Find where the given text appears and provide that cell's center as (x, y) coordinate. 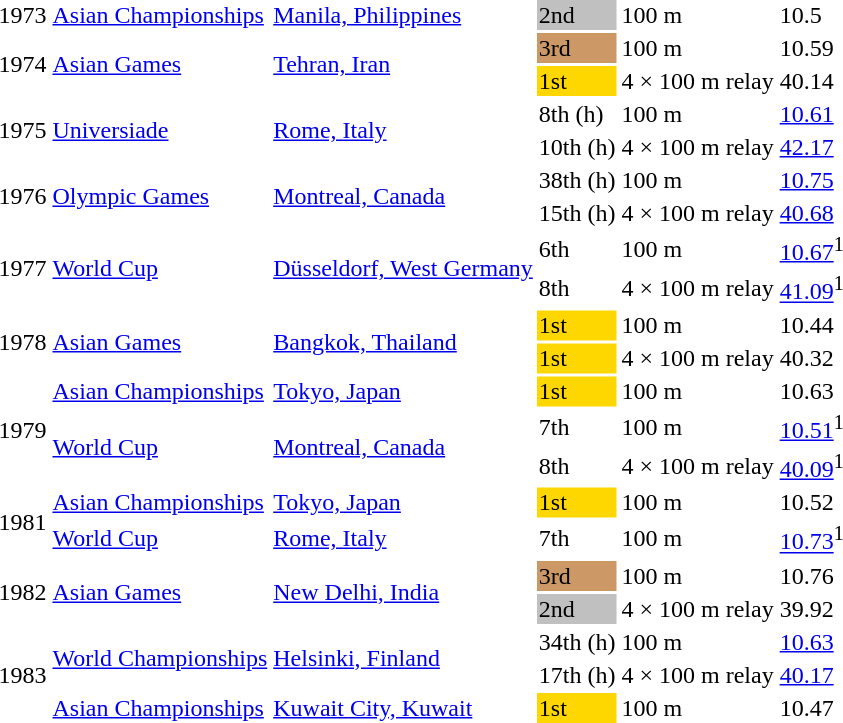
Olympic Games (160, 196)
World Championships (160, 658)
15th (h) (577, 213)
Helsinki, Finland (404, 658)
38th (h) (577, 180)
Bangkok, Thailand (404, 342)
New Delhi, India (404, 592)
34th (h) (577, 641)
8th (h) (577, 114)
Düsseldorf, West Germany (404, 269)
Kuwait City, Kuwait (404, 707)
17th (h) (577, 674)
Universiade (160, 130)
Tehran, Iran (404, 64)
10th (h) (577, 147)
Manila, Philippines (404, 15)
6th (577, 249)
